Capture the cell that displays the provided text and extract its [x, y] central coordinate. 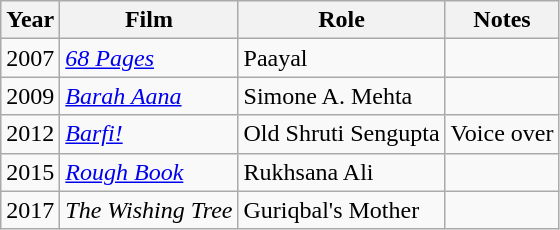
Voice over [502, 134]
2012 [30, 134]
68 Pages [149, 58]
Guriqbal's Mother [342, 210]
Notes [502, 20]
2009 [30, 96]
Paayal [342, 58]
2015 [30, 172]
2017 [30, 210]
Barah Aana [149, 96]
Rukhsana Ali [342, 172]
The Wishing Tree [149, 210]
Year [30, 20]
Old Shruti Sengupta [342, 134]
Role [342, 20]
Rough Book [149, 172]
Barfi! [149, 134]
Film [149, 20]
2007 [30, 58]
Simone A. Mehta [342, 96]
